Extract the [X, Y] coordinate from the center of the cell holding the provided text.  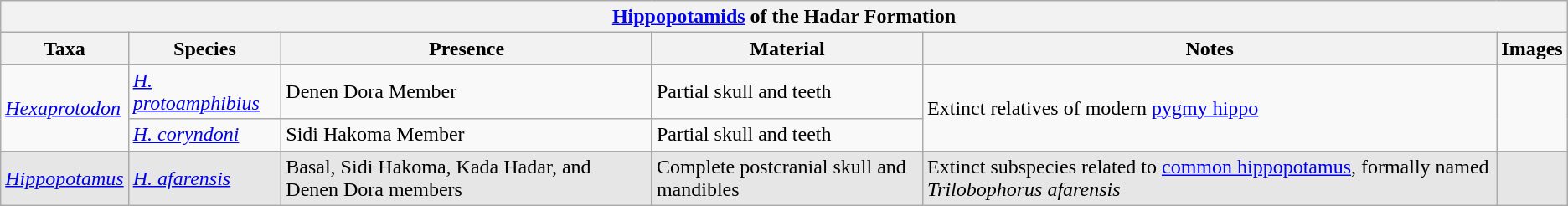
Images [1532, 49]
Notes [1210, 49]
Extinct subspecies related to common hippopotamus, formally named Trilobophorus afarensis [1210, 178]
Species [204, 49]
Complete postcranial skull and mandibles [787, 178]
Hippopotamus [64, 178]
Basal, Sidi Hakoma, Kada Hadar, and Denen Dora members [467, 178]
Denen Dora Member [467, 92]
H. protoamphibius [204, 92]
H. coryndoni [204, 135]
Material [787, 49]
Hippopotamids of the Hadar Formation [784, 17]
Extinct relatives of modern pygmy hippo [1210, 107]
H. afarensis [204, 178]
Hexaprotodon [64, 107]
Presence [467, 49]
Taxa [64, 49]
Sidi Hakoma Member [467, 135]
